Return the (X, Y) coordinate for the center point of the cell that contains the specified text.  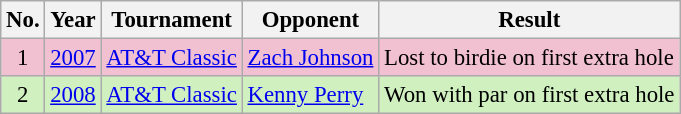
2008 (73, 95)
Year (73, 20)
Result (530, 20)
Kenny Perry (310, 95)
Zach Johnson (310, 58)
2007 (73, 58)
Won with par on first extra hole (530, 95)
No. (23, 20)
2 (23, 95)
1 (23, 58)
Lost to birdie on first extra hole (530, 58)
Tournament (172, 20)
Opponent (310, 20)
